Detect which cell encompasses the target text, then output its (x, y) center coordinate. 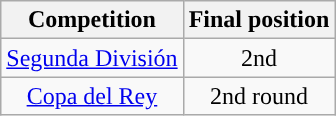
2nd (259, 58)
Copa del Rey (92, 96)
Segunda División (92, 58)
Final position (259, 20)
2nd round (259, 96)
Competition (92, 20)
